From the cell containing the given text, extract its center point as [X, Y] coordinate. 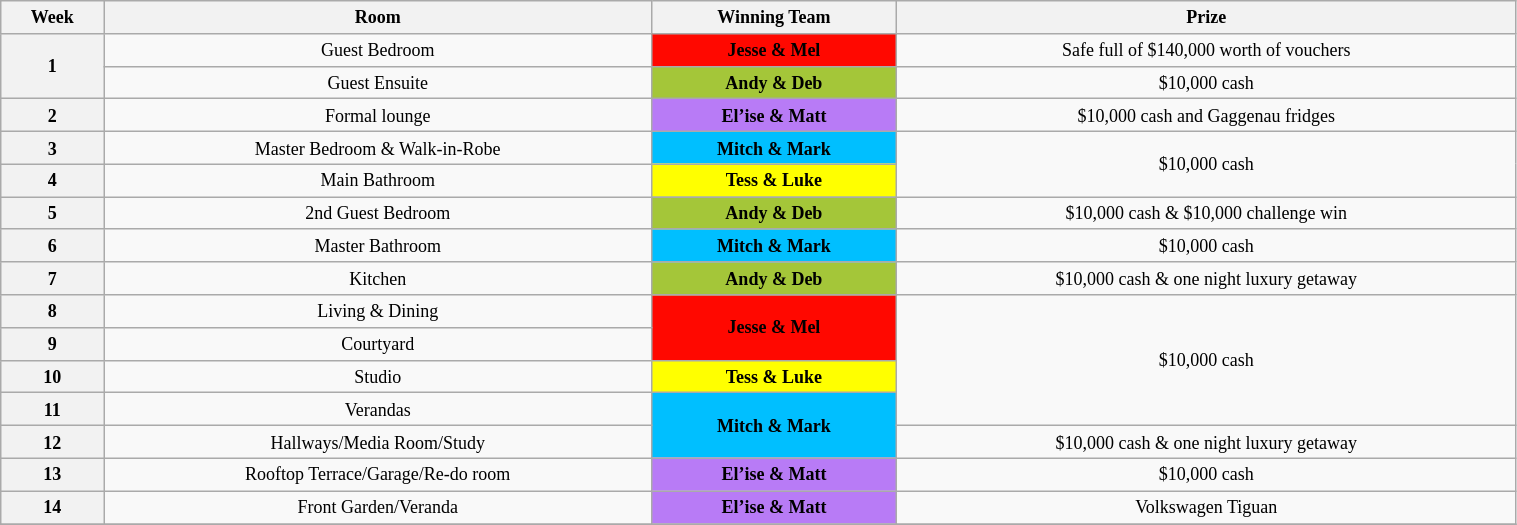
5 [52, 214]
14 [52, 508]
2nd Guest Bedroom [378, 214]
Winning Team [774, 18]
Week [52, 18]
Safe full of $140,000 worth of vouchers [1206, 50]
Living & Dining [378, 312]
Verandas [378, 410]
12 [52, 442]
Room [378, 18]
Volkswagen Tiguan [1206, 508]
Hallways/Media Room/Study [378, 442]
6 [52, 246]
Courtyard [378, 344]
Prize [1206, 18]
Master Bedroom & Walk-in-Robe [378, 148]
Formal lounge [378, 116]
Rooftop Terrace/Garage/Re-do room [378, 474]
9 [52, 344]
Master Bathroom [378, 246]
10 [52, 376]
3 [52, 148]
4 [52, 180]
8 [52, 312]
Kitchen [378, 278]
13 [52, 474]
1 [52, 66]
Main Bathroom [378, 180]
$10,000 cash & $10,000 challenge win [1206, 214]
11 [52, 410]
Studio [378, 376]
Guest Bedroom [378, 50]
Front Garden/Veranda [378, 508]
7 [52, 278]
2 [52, 116]
$10,000 cash and Gaggenau fridges [1206, 116]
Guest Ensuite [378, 82]
